Determine the (x, y) coordinate at the center of the cell enclosing the given text.  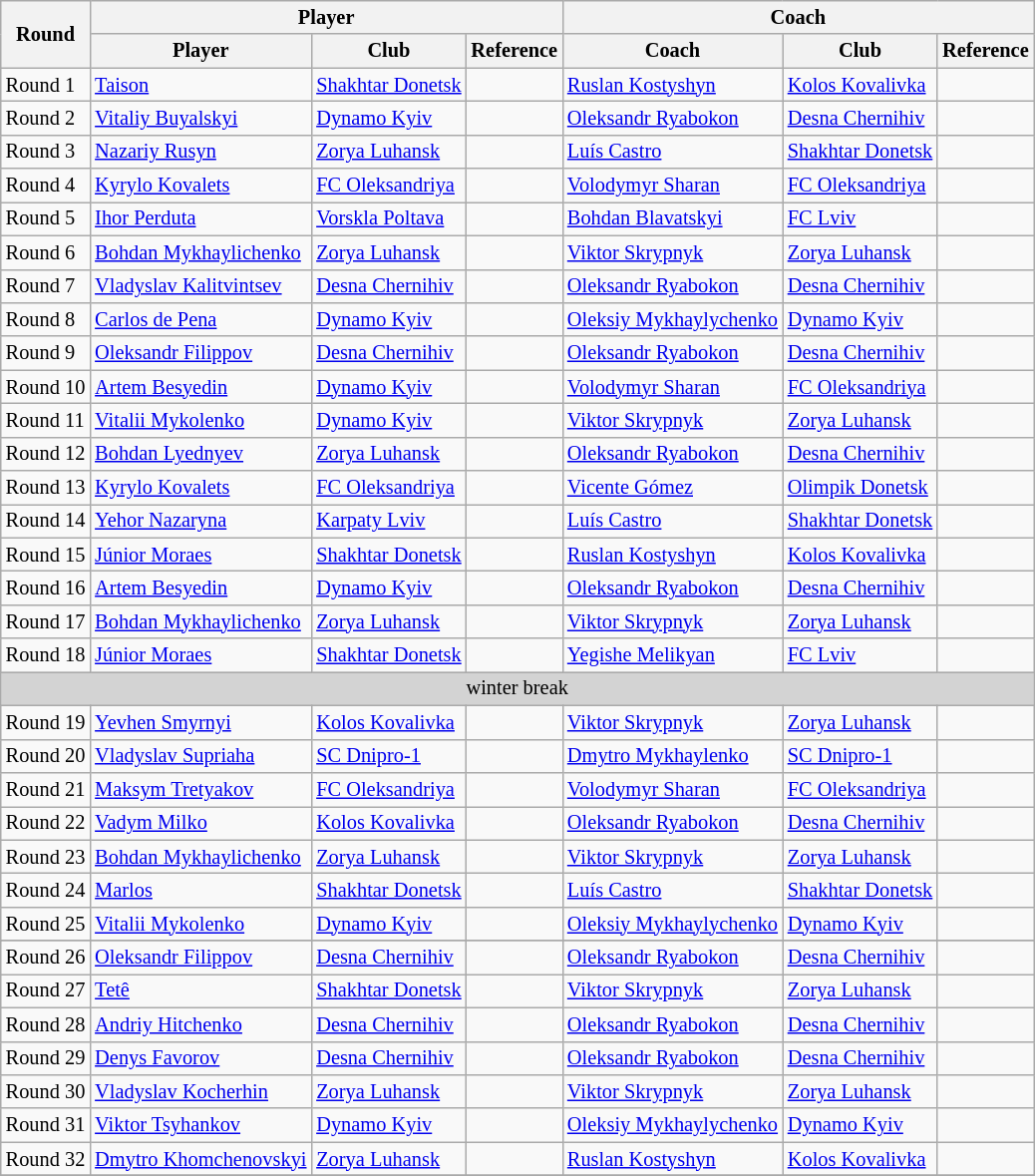
Round 10 (46, 387)
Andriy Hitchenko (200, 1024)
Round 20 (46, 756)
Maksym Tretyakov (200, 789)
Denys Favorov (200, 1058)
Round 2 (46, 118)
Yevhen Smyrnyi (200, 722)
Round 27 (46, 990)
Ihor Perduta (200, 218)
Round 8 (46, 319)
Round 17 (46, 621)
Round 25 (46, 924)
Round 29 (46, 1058)
Round 7 (46, 286)
Yegishe Melikyan (672, 655)
Round 15 (46, 555)
Olimpik Donetsk (860, 488)
Viktor Tsyhankov (200, 1125)
Dmytro Khomchenovskyi (200, 1159)
Round 12 (46, 454)
Vladyslav Supriaha (200, 756)
Round 13 (46, 488)
Round 19 (46, 722)
Round 26 (46, 958)
Round 28 (46, 1024)
Round (46, 34)
Vadym Milko (200, 823)
Round 32 (46, 1159)
Round 4 (46, 186)
Round 30 (46, 1091)
Round 21 (46, 789)
Round 9 (46, 353)
Taison (200, 85)
winter break (517, 688)
Bohdan Lyednyev (200, 454)
Vicente Gómez (672, 488)
Round 23 (46, 857)
Round 31 (46, 1125)
Vladyslav Kocherhin (200, 1091)
Yehor Nazaryna (200, 521)
Vitaliy Buyalskyi (200, 118)
Round 1 (46, 85)
Round 5 (46, 218)
Round 11 (46, 420)
Round 24 (46, 890)
Round 22 (46, 823)
Marlos (200, 890)
Bohdan Blavatskyi (672, 218)
Round 6 (46, 252)
Nazariy Rusyn (200, 152)
Tetê (200, 990)
Round 18 (46, 655)
Round 14 (46, 521)
Karpaty Lviv (389, 521)
Dmytro Mykhaylenko (672, 756)
Carlos de Pena (200, 319)
Vorskla Poltava (389, 218)
Round 3 (46, 152)
Round 16 (46, 588)
Vladyslav Kalitvintsev (200, 286)
